From the cell containing the given text, extract its center point as [X, Y] coordinate. 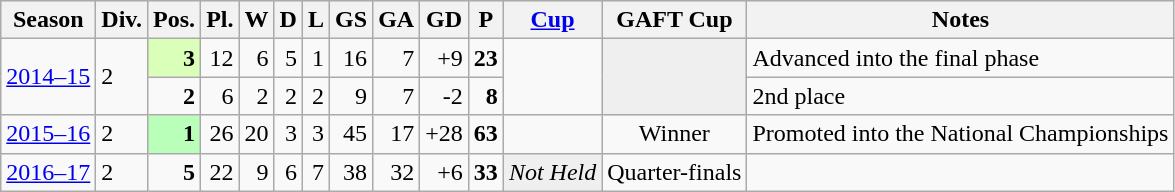
Promoted into the National Championships [960, 134]
Pos. [174, 20]
GS [352, 20]
63 [486, 134]
45 [352, 134]
32 [396, 172]
Winner [674, 134]
W [256, 20]
+28 [444, 134]
Notes [960, 20]
33 [486, 172]
GAFT Cup [674, 20]
17 [396, 134]
Season [48, 20]
26 [220, 134]
Quarter-finals [674, 172]
2015–16 [48, 134]
2016–17 [48, 172]
Not Held [552, 172]
D [288, 20]
12 [220, 58]
L [316, 20]
16 [352, 58]
GA [396, 20]
P [486, 20]
23 [486, 58]
Advanced into the final phase [960, 58]
2nd place [960, 96]
20 [256, 134]
2014–15 [48, 77]
GD [444, 20]
Div. [122, 20]
38 [352, 172]
22 [220, 172]
-2 [444, 96]
8 [486, 96]
Pl. [220, 20]
+6 [444, 172]
+9 [444, 58]
Cup [552, 20]
